Search for the cell housing the specified text and yield its [X, Y] center coordinate. 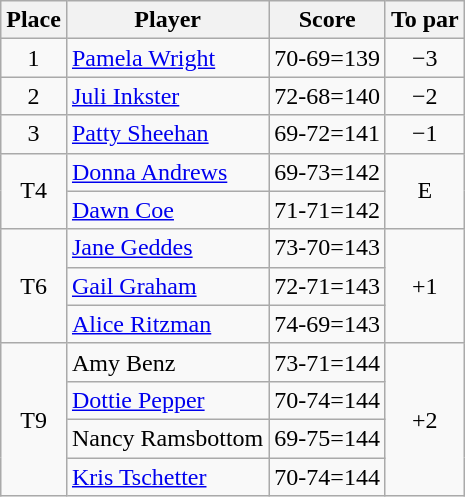
Dottie Pepper [167, 400]
73-71=144 [328, 362]
72-68=140 [328, 96]
1 [34, 58]
−3 [424, 58]
Amy Benz [167, 362]
Alice Ritzman [167, 324]
2 [34, 96]
Jane Geddes [167, 248]
Patty Sheehan [167, 134]
Score [328, 20]
+1 [424, 286]
Donna Andrews [167, 172]
3 [34, 134]
T9 [34, 419]
69-75=144 [328, 438]
Pamela Wright [167, 58]
−1 [424, 134]
Nancy Ramsbottom [167, 438]
Kris Tschetter [167, 477]
72-71=143 [328, 286]
Juli Inkster [167, 96]
To par [424, 20]
−2 [424, 96]
Player [167, 20]
T4 [34, 191]
Dawn Coe [167, 210]
Place [34, 20]
74-69=143 [328, 324]
70-69=139 [328, 58]
Gail Graham [167, 286]
E [424, 191]
+2 [424, 419]
71-71=142 [328, 210]
69-72=141 [328, 134]
69-73=142 [328, 172]
73-70=143 [328, 248]
T6 [34, 286]
